Provide the (X, Y) coordinate of the cell's center where the given text is located.  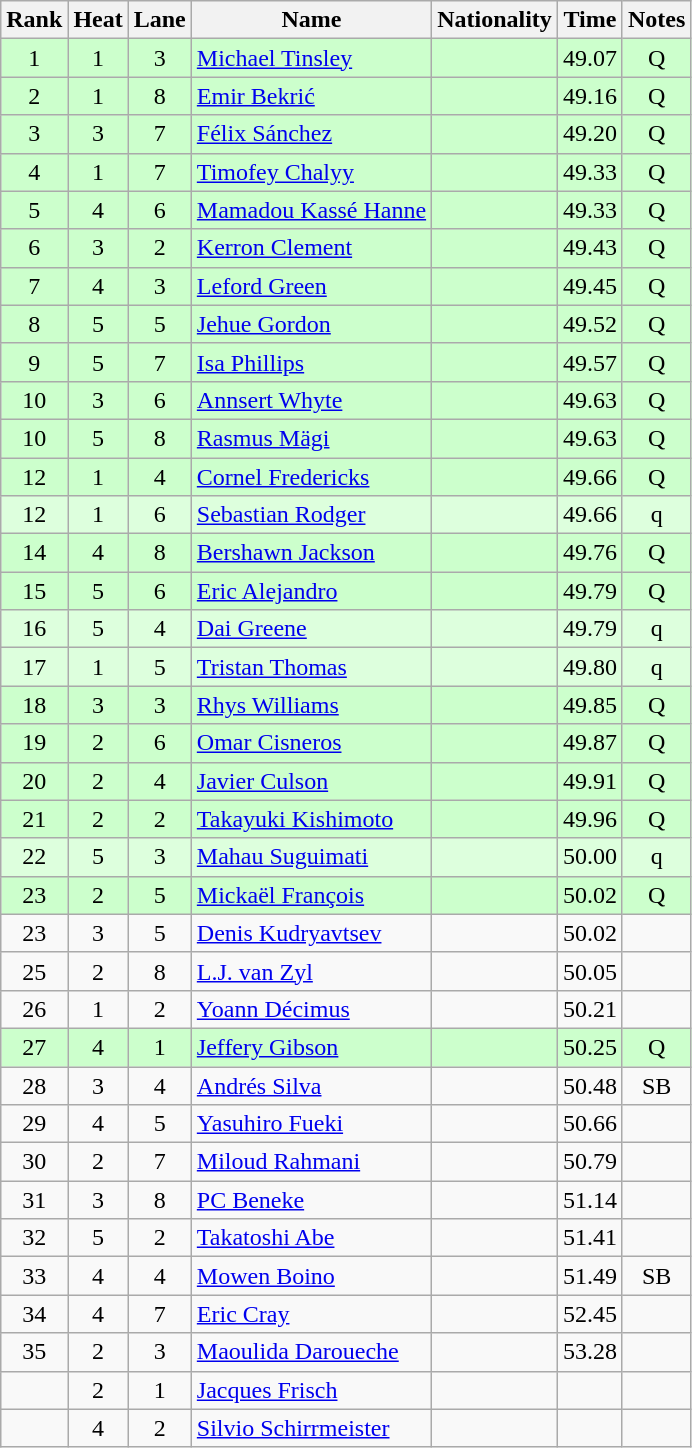
Rank (34, 20)
PC Beneke (311, 1200)
49.76 (590, 553)
50.00 (590, 857)
50.21 (590, 1009)
49.91 (590, 781)
29 (34, 1124)
25 (34, 971)
49.87 (590, 743)
Heat (98, 20)
26 (34, 1009)
Dai Greene (311, 629)
Lane (160, 20)
Mamadou Kassé Hanne (311, 210)
49.16 (590, 96)
Cornel Fredericks (311, 477)
50.79 (590, 1162)
Annsert Whyte (311, 400)
Sebastian Rodger (311, 515)
Rhys Williams (311, 705)
Name (311, 20)
Time (590, 20)
Denis Kudryavtsev (311, 933)
Rasmus Mägi (311, 438)
49.45 (590, 286)
49.80 (590, 667)
33 (34, 1276)
50.48 (590, 1085)
Maoulida Daroueche (311, 1352)
51.49 (590, 1276)
34 (34, 1314)
Emir Bekrić (311, 96)
L.J. van Zyl (311, 971)
9 (34, 362)
Leford Green (311, 286)
Silvio Schirrmeister (311, 1428)
Mahau Suguimati (311, 857)
49.43 (590, 248)
Mickaël François (311, 895)
14 (34, 553)
22 (34, 857)
49.52 (590, 324)
20 (34, 781)
15 (34, 591)
49.20 (590, 134)
Eric Alejandro (311, 591)
Yoann Décimus (311, 1009)
Yasuhiro Fueki (311, 1124)
Omar Cisneros (311, 743)
35 (34, 1352)
Bershawn Jackson (311, 553)
Eric Cray (311, 1314)
27 (34, 1047)
18 (34, 705)
Timofey Chalyy (311, 172)
Tristan Thomas (311, 667)
Nationality (495, 20)
Félix Sánchez (311, 134)
Jacques Frisch (311, 1390)
49.07 (590, 58)
49.57 (590, 362)
Jehue Gordon (311, 324)
Notes (656, 20)
Michael Tinsley (311, 58)
Takatoshi Abe (311, 1238)
28 (34, 1085)
52.45 (590, 1314)
Miloud Rahmani (311, 1162)
Isa Phillips (311, 362)
30 (34, 1162)
50.05 (590, 971)
17 (34, 667)
Jeffery Gibson (311, 1047)
19 (34, 743)
50.25 (590, 1047)
53.28 (590, 1352)
16 (34, 629)
Takayuki Kishimoto (311, 819)
32 (34, 1238)
31 (34, 1200)
21 (34, 819)
50.66 (590, 1124)
Javier Culson (311, 781)
51.41 (590, 1238)
51.14 (590, 1200)
49.85 (590, 705)
49.96 (590, 819)
Andrés Silva (311, 1085)
Mowen Boino (311, 1276)
Kerron Clement (311, 248)
